Capture the cell that displays the provided text and extract its (x, y) central coordinate. 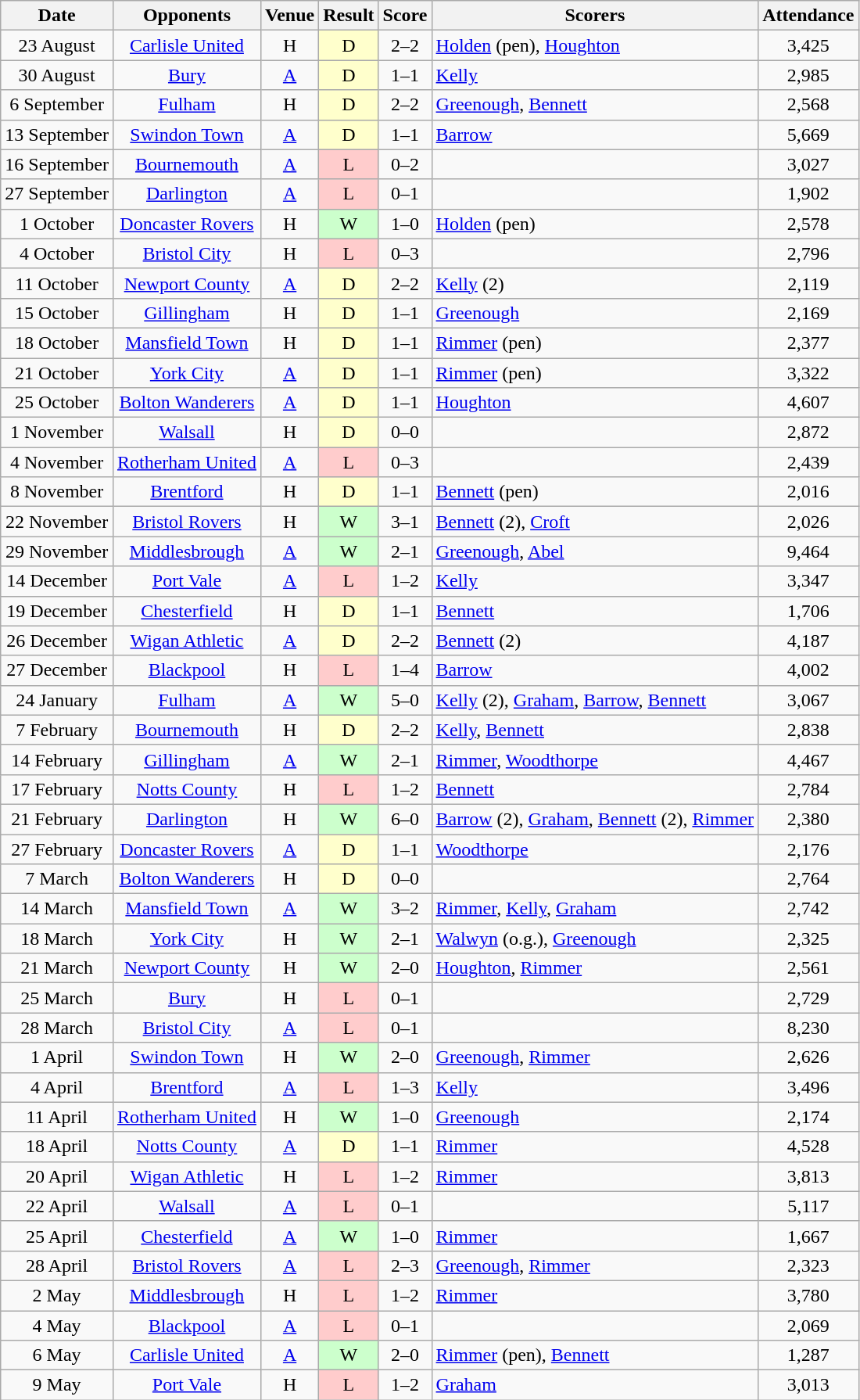
18 October (57, 343)
7 March (57, 879)
Bennett (2), Croft (595, 522)
Barrow (2), Graham, Bennett (2), Rimmer (595, 819)
24 January (57, 700)
25 October (57, 403)
3,496 (808, 1087)
Bennett (2) (595, 641)
14 March (57, 909)
6 May (57, 1355)
4,528 (808, 1147)
3–1 (405, 522)
2,626 (808, 1057)
18 March (57, 939)
1 October (57, 224)
2,119 (808, 283)
Kelly, Bennett (595, 730)
30 August (57, 75)
3,322 (808, 373)
5,669 (808, 135)
Holden (pen) (595, 224)
Score (405, 16)
13 September (57, 135)
4 April (57, 1087)
11 October (57, 283)
21 February (57, 819)
28 March (57, 1028)
5–0 (405, 700)
2,985 (808, 75)
16 September (57, 164)
4 November (57, 462)
1–4 (405, 670)
2,069 (808, 1326)
3,425 (808, 45)
1,667 (808, 1236)
8 November (57, 492)
15 October (57, 313)
Venue (289, 16)
3–2 (405, 909)
2,764 (808, 879)
2,026 (808, 522)
7 February (57, 730)
Bennett (pen) (595, 492)
2,742 (808, 909)
28 April (57, 1265)
0–2 (405, 164)
27 February (57, 849)
21 March (57, 968)
27 September (57, 194)
19 December (57, 611)
Date (57, 16)
4 October (57, 253)
Attendance (808, 16)
11 April (57, 1117)
29 November (57, 551)
2,838 (808, 730)
2,796 (808, 253)
20 April (57, 1176)
2,561 (808, 968)
22 April (57, 1206)
21 October (57, 373)
2,872 (808, 433)
Graham (595, 1385)
Holden (pen), Houghton (595, 45)
6 September (57, 105)
Kelly (2) (595, 283)
Greenough, Bennett (595, 105)
4,607 (808, 403)
Houghton (595, 403)
2,325 (808, 939)
Scorers (595, 16)
2,784 (808, 789)
2,323 (808, 1265)
2 May (57, 1295)
2,169 (808, 313)
4 May (57, 1326)
Woodthorpe (595, 849)
2,174 (808, 1117)
2,380 (808, 819)
2,568 (808, 105)
1 April (57, 1057)
3,813 (808, 1176)
14 February (57, 759)
2,578 (808, 224)
9,464 (808, 551)
26 December (57, 641)
Opponents (186, 16)
25 April (57, 1236)
Rimmer, Woodthorpe (595, 759)
Rimmer, Kelly, Graham (595, 909)
5,117 (808, 1206)
3,067 (808, 700)
Result (349, 16)
8,230 (808, 1028)
2–3 (405, 1265)
Greenough, Abel (595, 551)
2,377 (808, 343)
27 December (57, 670)
18 April (57, 1147)
Kelly (2), Graham, Barrow, Bennett (595, 700)
1 November (57, 433)
22 November (57, 522)
3,780 (808, 1295)
4,187 (808, 641)
Walwyn (o.g.), Greenough (595, 939)
1,287 (808, 1355)
2,176 (808, 849)
17 February (57, 789)
1–3 (405, 1087)
4,002 (808, 670)
23 August (57, 45)
Rimmer (pen), Bennett (595, 1355)
2,016 (808, 492)
2,439 (808, 462)
4,467 (808, 759)
3,013 (808, 1385)
2,729 (808, 998)
1,902 (808, 194)
1,706 (808, 611)
25 March (57, 998)
Houghton, Rimmer (595, 968)
9 May (57, 1385)
3,347 (808, 581)
14 December (57, 581)
3,027 (808, 164)
6–0 (405, 819)
